Locate the cell with the specified text and output its (x, y) center coordinate. 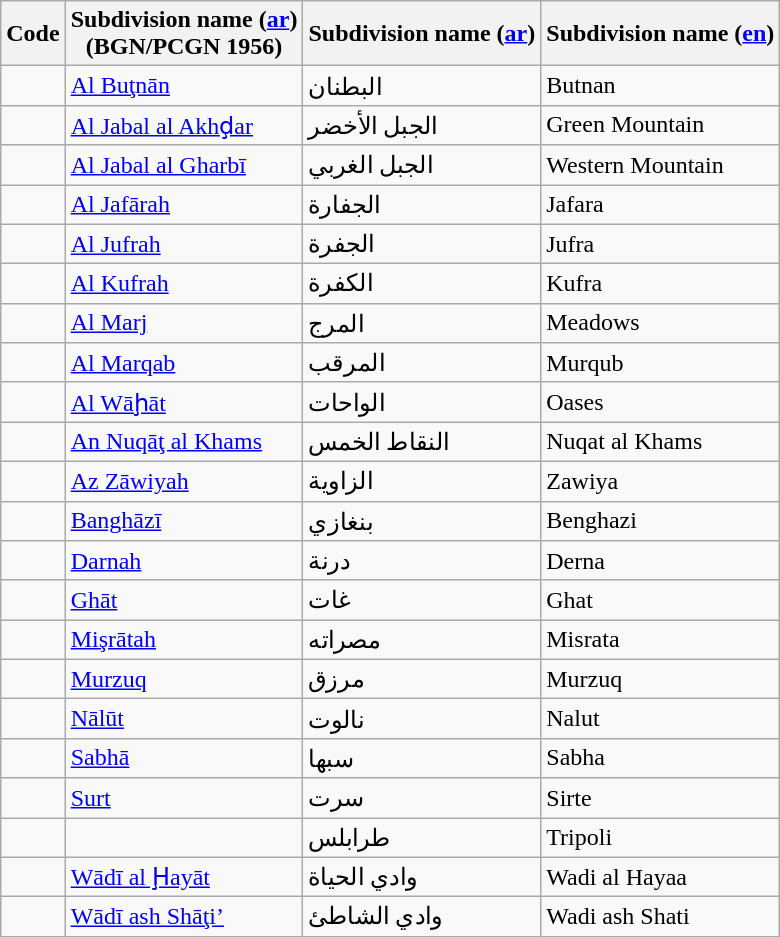
Green Mountain (660, 125)
Al Kufrah (184, 284)
Al Jabal al Akhḑar (184, 125)
Western Mountain (660, 165)
Ghat (660, 600)
Jufra (660, 244)
Code (33, 34)
Al Jufrah (184, 244)
وادي الحياة (422, 877)
Derna (660, 561)
Subdivision name (ar) (422, 34)
Kufra (660, 284)
الواحات (422, 402)
مصراته (422, 640)
الجبل الغربي (422, 165)
Nalut (660, 719)
مرزق (422, 679)
Banghāzī (184, 521)
An Nuqāţ al Khams (184, 442)
Nālūt (184, 719)
Ghāt (184, 600)
البطنان (422, 86)
Al Jafārah (184, 204)
الجفارة (422, 204)
سرت (422, 798)
الكفرة (422, 284)
غات (422, 600)
Mişrātah (184, 640)
Butnan (660, 86)
Tripoli (660, 838)
Al Wāḩāt (184, 402)
المرقب (422, 363)
الجبل الأخضر (422, 125)
Az Zāwiyah (184, 481)
الجفرة (422, 244)
Subdivision name (ar)(BGN/PCGN 1956) (184, 34)
Meadows (660, 323)
Sirte (660, 798)
Al Buţnān (184, 86)
درنة (422, 561)
بنغازي (422, 521)
Wadi al Hayaa (660, 877)
Sabhā (184, 758)
Al Jabal al Gharbī (184, 165)
الزاوية (422, 481)
Al Marqab (184, 363)
Misrata (660, 640)
Subdivision name (en) (660, 34)
طرابلس (422, 838)
المرج (422, 323)
Al Marj (184, 323)
Surt (184, 798)
Oases (660, 402)
Darnah (184, 561)
Zawiya (660, 481)
Wādī al Ḩayāt (184, 877)
وادي الشاطئ (422, 917)
Murqub (660, 363)
Wādī ash Shāţi’ (184, 917)
نالوت (422, 719)
Benghazi (660, 521)
Jafara (660, 204)
Wadi ash Shati (660, 917)
النقاط الخمس (422, 442)
Nuqat al Khams (660, 442)
سبها (422, 758)
Sabha (660, 758)
